Capture the cell that displays the provided text and extract its [X, Y] central coordinate. 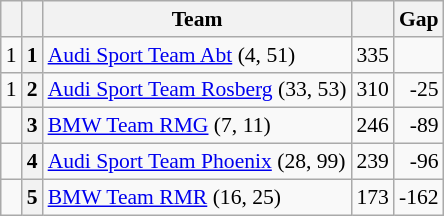
Audi Sport Team Rosberg (33, 53) [198, 90]
-89 [419, 126]
Gap [419, 19]
2 [32, 90]
3 [32, 126]
Audi Sport Team Phoenix (28, 99) [198, 162]
BMW Team RMR (16, 25) [198, 197]
Audi Sport Team Abt (4, 51) [198, 55]
173 [372, 197]
Team [198, 19]
-96 [419, 162]
BMW Team RMG (7, 11) [198, 126]
310 [372, 90]
4 [32, 162]
-25 [419, 90]
-162 [419, 197]
239 [372, 162]
335 [372, 55]
5 [32, 197]
246 [372, 126]
